Return the (X, Y) coordinate for the center point of the cell that contains the specified text.  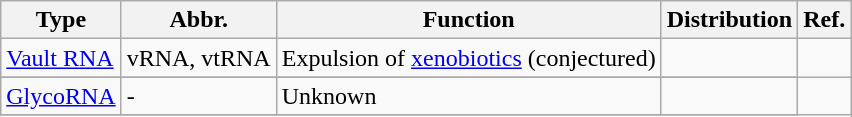
Function (468, 20)
vRNA, vtRNA (198, 58)
Unknown (468, 96)
Distribution (729, 20)
Vault RNA (61, 58)
Abbr. (198, 20)
- (198, 96)
Type (61, 20)
GlycoRNA (61, 96)
Ref. (824, 20)
Expulsion of xenobiotics (conjectured) (468, 58)
